Output the [x, y] coordinate of the center of the cell containing the given text.  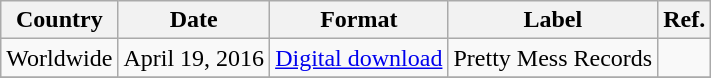
Digital download [359, 58]
Label [553, 20]
Ref. [684, 20]
Date [194, 20]
Worldwide [60, 58]
Country [60, 20]
April 19, 2016 [194, 58]
Pretty Mess Records [553, 58]
Format [359, 20]
